Return the (X, Y) coordinate for the center point of the cell that contains the specified text.  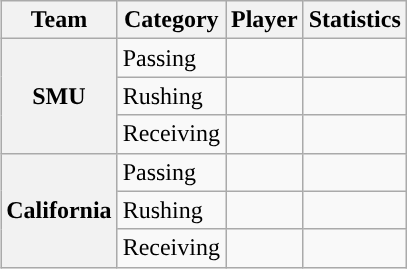
Category (171, 20)
Statistics (354, 20)
Player (265, 20)
California (59, 210)
SMU (59, 96)
Team (59, 20)
